Determine the (x, y) coordinate at the center of the cell enclosing the given text.  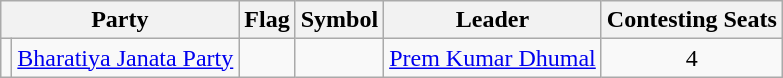
Bharatiya Janata Party (126, 58)
Symbol (339, 20)
Party (120, 20)
4 (692, 58)
Flag (267, 20)
Leader (493, 20)
Contesting Seats (692, 20)
Prem Kumar Dhumal (493, 58)
